Output the [x, y] coordinate of the center of the cell containing the given text.  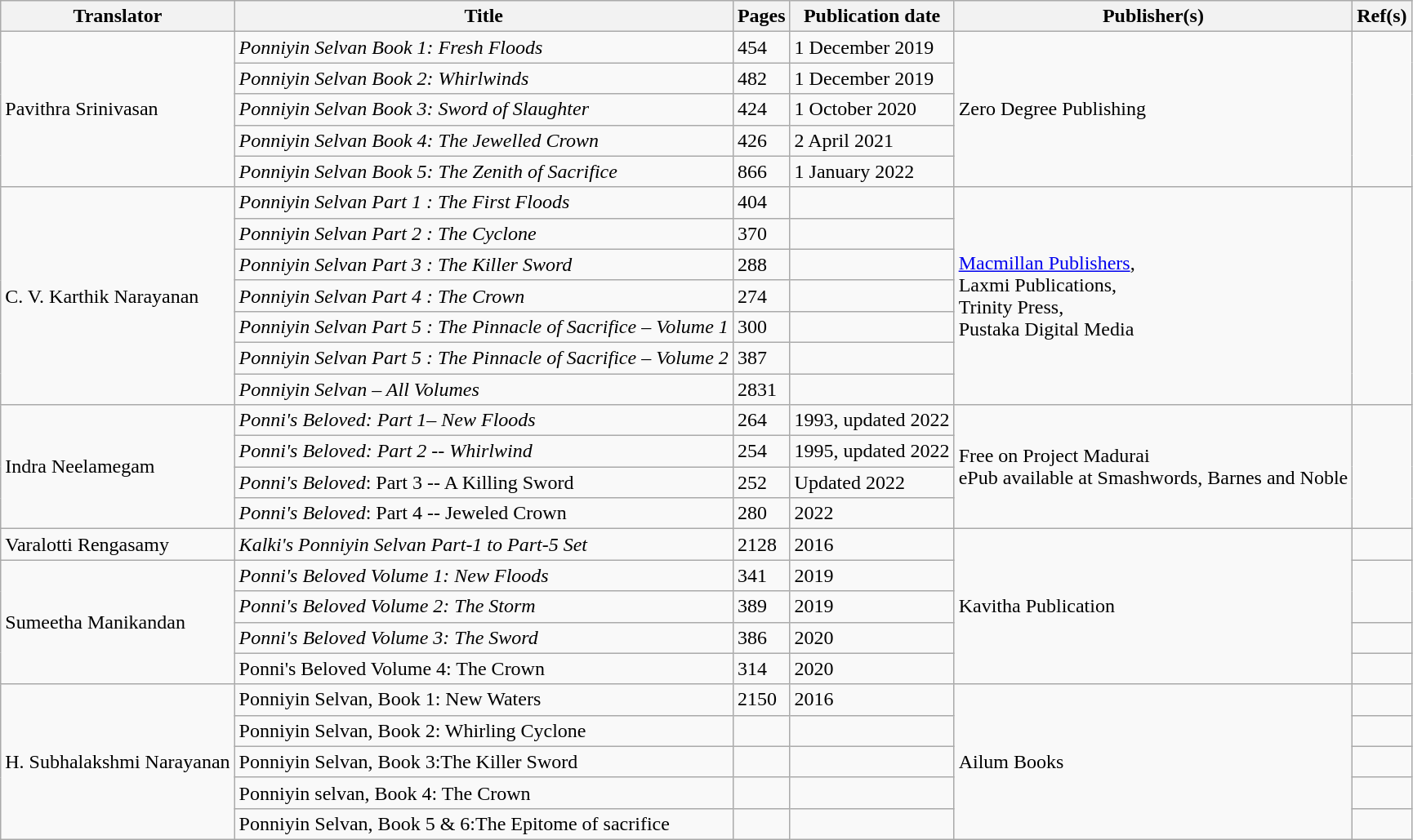
Ponniyin Selvan, Book 1: New Waters [484, 700]
1 October 2020 [872, 109]
Publication date [872, 16]
Ponni's Beloved: Part 3 -- A Killing Sword [484, 482]
Kavitha Publication [1153, 607]
2 April 2021 [872, 140]
Title [484, 16]
Varalotti Rengasamy [118, 544]
Ponniyin Selvan Part 2 : The Cyclone [484, 233]
426 [761, 140]
Ponniyin Selvan, Book 5 & 6:The Epitome of sacrifice [484, 824]
H. Subhalakshmi Narayanan [118, 762]
Ponni's Beloved Volume 4: The Crown [484, 669]
Zero Degree Publishing [1153, 109]
300 [761, 327]
2831 [761, 389]
Ponniyin Selvan Book 3: Sword of Slaughter [484, 109]
866 [761, 171]
Publisher(s) [1153, 16]
C. V. Karthik Narayanan [118, 296]
387 [761, 358]
1993, updated 2022 [872, 420]
341 [761, 576]
Ponniyin Selvan Book 5: The Zenith of Sacrifice [484, 171]
Kalki's Ponniyin Selvan Part-1 to Part-5 Set [484, 544]
Free on Project MaduraiePub available at Smashwords, Barnes and Noble [1153, 467]
Pavithra Srinivasan [118, 109]
Translator [118, 16]
280 [761, 513]
Sumeetha Manikandan [118, 622]
386 [761, 638]
Ponniyin Selvan Book 1: Fresh Floods [484, 47]
Ponniyin Selvan Part 4 : The Crown [484, 296]
Ponniyin Selvan Part 1 : The First Floods [484, 202]
274 [761, 296]
Macmillan Publishers,Laxmi Publications,Trinity Press,Pustaka Digital Media [1153, 296]
Ponniyin Selvan Part 3 : The Killer Sword [484, 264]
404 [761, 202]
Ponni's Beloved Volume 3: The Sword [484, 638]
Ponniyin selvan, Book 4: The Crown [484, 793]
Ponniyin Selvan, Book 3:The Killer Sword [484, 762]
Ponni's Beloved Volume 1: New Floods [484, 576]
2022 [872, 513]
Updated 2022 [872, 482]
389 [761, 607]
Ref(s) [1382, 16]
314 [761, 669]
Ponniyin Selvan Part 5 : The Pinnacle of Sacrifice – Volume 1 [484, 327]
Pages [761, 16]
264 [761, 420]
370 [761, 233]
Ailum Books [1153, 762]
254 [761, 451]
288 [761, 264]
Ponni's Beloved: Part 2 -- Whirlwind [484, 451]
482 [761, 78]
Ponniyin Selvan Book 2: Whirlwinds [484, 78]
252 [761, 482]
Ponniyin Selvan Book 4: The Jewelled Crown [484, 140]
Ponni's Beloved Volume 2: The Storm [484, 607]
424 [761, 109]
Indra Neelamegam [118, 467]
2150 [761, 700]
1 January 2022 [872, 171]
Ponniyin Selvan Part 5 : The Pinnacle of Sacrifice – Volume 2 [484, 358]
2128 [761, 544]
1995, updated 2022 [872, 451]
Ponniyin Selvan, Book 2: Whirling Cyclone [484, 731]
Ponni's Beloved: Part 4 -- Jeweled Crown [484, 513]
Ponni's Beloved: Part 1– New Floods [484, 420]
454 [761, 47]
Ponniyin Selvan – All Volumes [484, 389]
